Locate the cell with the specified text and output its [X, Y] center coordinate. 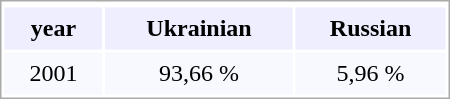
2001 [53, 73]
year [53, 29]
5,96 % [371, 73]
Ukrainian [198, 29]
93,66 % [198, 73]
Russian [371, 29]
